Determine the (x, y) coordinate at the center of the cell enclosing the given text.  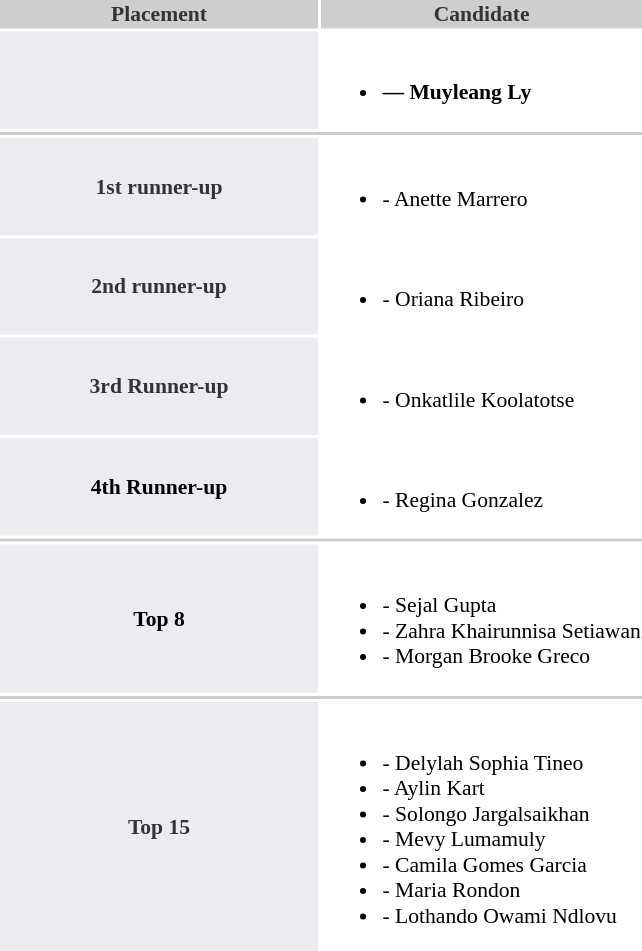
- Anette Marrero (482, 186)
- Oriana Ribeiro (482, 286)
2nd runner-up (159, 286)
Top 8 (159, 618)
— Muyleang Ly (482, 80)
- Onkatlile Koolatotse (482, 386)
- Regina Gonzalez (482, 486)
Placement (159, 14)
Candidate (482, 14)
4th Runner-up (159, 486)
3rd Runner-up (159, 386)
- Sejal Gupta - Zahra Khairunnisa Setiawan - Morgan Brooke Greco (482, 618)
1st runner-up (159, 186)
